Return the [x, y] coordinate for the center point of the cell that contains the specified text.  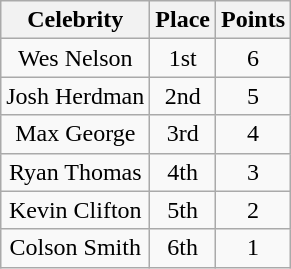
Kevin Clifton [76, 210]
Josh Herdman [76, 96]
2nd [183, 96]
6th [183, 248]
1 [252, 248]
4th [183, 172]
Celebrity [76, 20]
5th [183, 210]
3 [252, 172]
3rd [183, 134]
4 [252, 134]
Place [183, 20]
1st [183, 58]
Max George [76, 134]
6 [252, 58]
Colson Smith [76, 248]
5 [252, 96]
Wes Nelson [76, 58]
Ryan Thomas [76, 172]
2 [252, 210]
Points [252, 20]
